Locate the cell with the specified text and output its [x, y] center coordinate. 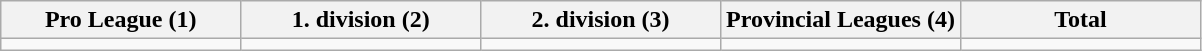
2. division (3) [601, 20]
Pro League (1) [121, 20]
1. division (2) [361, 20]
Provincial Leagues (4) [841, 20]
Total [1080, 20]
